Output the [x, y] coordinate of the center of the cell containing the given text.  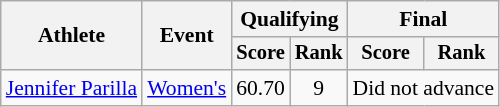
Jennifer Parilla [72, 88]
Final [423, 19]
Qualifying [289, 19]
Women's [186, 88]
9 [319, 88]
Did not advance [423, 88]
Event [186, 36]
60.70 [260, 88]
Athlete [72, 36]
